Return the [X, Y] coordinate for the center point of the cell that contains the specified text.  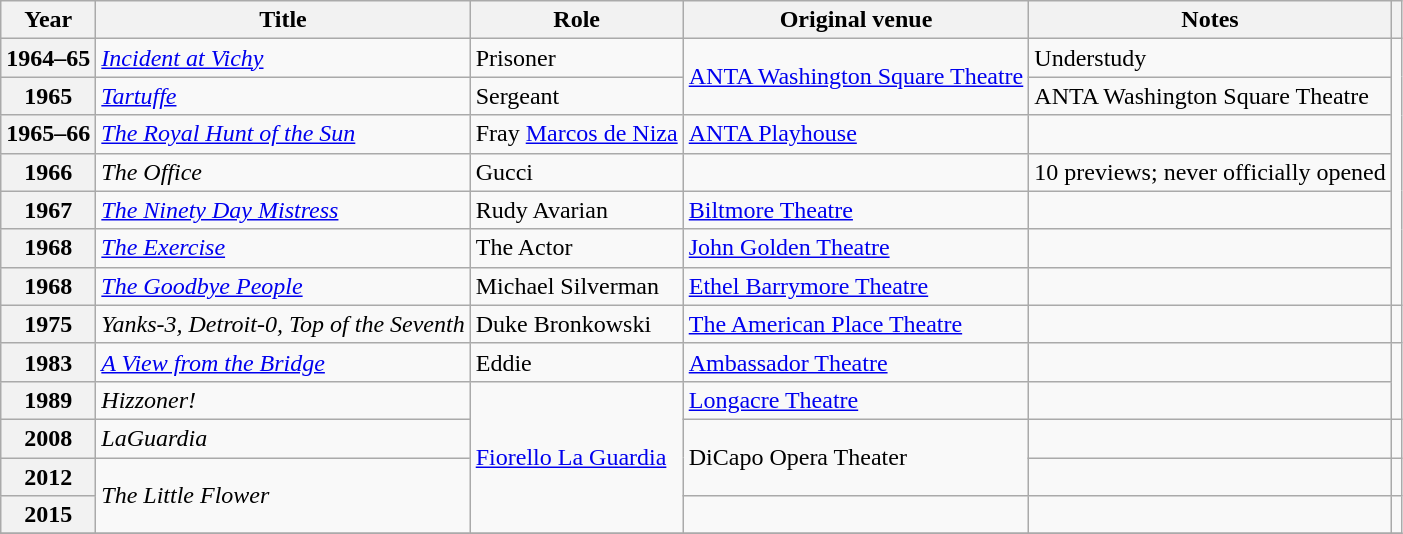
Ethel Barrymore Theatre [856, 286]
The Goodbye People [283, 286]
1989 [48, 400]
Tartuffe [283, 96]
A View from the Bridge [283, 362]
Year [48, 20]
Notes [1210, 20]
2012 [48, 477]
Prisoner [576, 58]
LaGuardia [283, 438]
Longacre Theatre [856, 400]
1983 [48, 362]
Original venue [856, 20]
Incident at Vichy [283, 58]
Yanks-3, Detroit-0, Top of the Seventh [283, 324]
ANTA Playhouse [856, 134]
Fray Marcos de Niza [576, 134]
Eddie [576, 362]
Fiorello La Guardia [576, 457]
The Royal Hunt of the Sun [283, 134]
Michael Silverman [576, 286]
Ambassador Theatre [856, 362]
1966 [48, 172]
Title [283, 20]
Role [576, 20]
Rudy Avarian [576, 210]
Understudy [1210, 58]
1964–65 [48, 58]
1965 [48, 96]
Hizzoner! [283, 400]
10 previews; never officially opened [1210, 172]
The Exercise [283, 248]
1967 [48, 210]
Duke Bronkowski [576, 324]
The Actor [576, 248]
John Golden Theatre [856, 248]
1965–66 [48, 134]
DiCapo Opera Theater [856, 457]
2015 [48, 515]
Sergeant [576, 96]
1975 [48, 324]
The American Place Theatre [856, 324]
Gucci [576, 172]
The Little Flower [283, 496]
The Office [283, 172]
Biltmore Theatre [856, 210]
The Ninety Day Mistress [283, 210]
2008 [48, 438]
